Detect which cell encompasses the target text, then output its [X, Y] center coordinate. 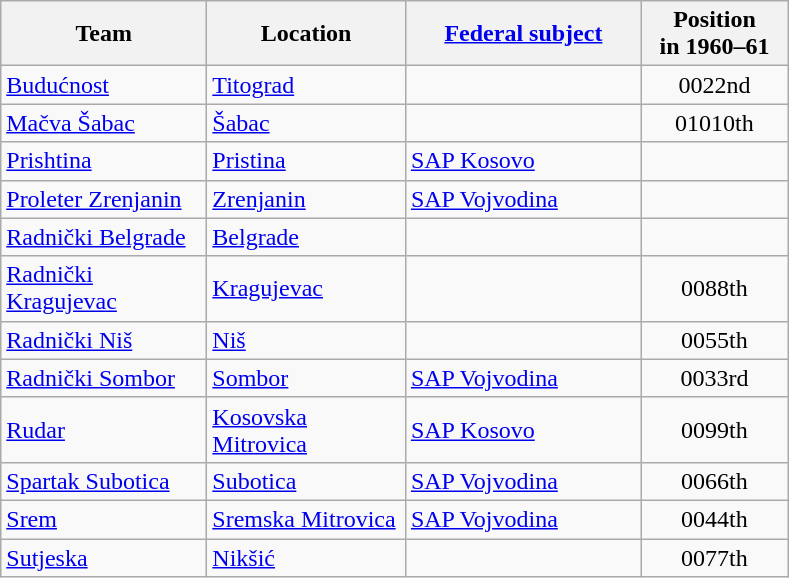
Location [306, 34]
0044th [714, 519]
Kragujevac [306, 288]
Prishtina [104, 161]
0088th [714, 288]
Titograd [306, 85]
Belgrade [306, 237]
Subotica [306, 481]
0099th [714, 430]
Spartak Subotica [104, 481]
Positionin 1960–61 [714, 34]
Team [104, 34]
Radnički Sombor [104, 378]
0022nd [714, 85]
Nikšić [306, 557]
Mačva Šabac [104, 123]
Rudar [104, 430]
Federal subject [523, 34]
Pristina [306, 161]
Sutjeska [104, 557]
Sremska Mitrovica [306, 519]
Radnički Kragujevac [104, 288]
01010th [714, 123]
0055th [714, 340]
Zrenjanin [306, 199]
Budućnost [104, 85]
Proleter Zrenjanin [104, 199]
0066th [714, 481]
0033rd [714, 378]
0077th [714, 557]
Šabac [306, 123]
Sombor [306, 378]
Kosovska Mitrovica [306, 430]
Niš [306, 340]
Radnički Belgrade [104, 237]
Radnički Niš [104, 340]
Srem [104, 519]
